Capture the cell that displays the provided text and extract its (X, Y) central coordinate. 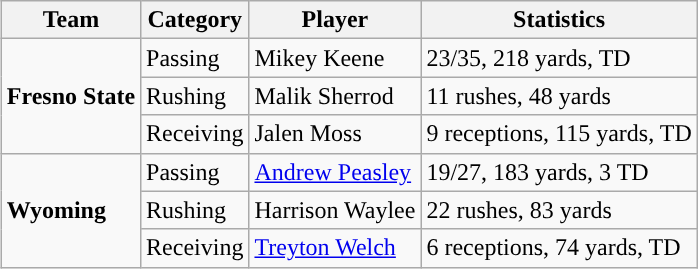
Harrison Waylee (335, 210)
Player (335, 20)
22 rushes, 83 yards (559, 210)
Malik Sherrod (335, 96)
Wyoming (70, 210)
Fresno State (70, 96)
Team (70, 20)
Category (195, 20)
Treyton Welch (335, 248)
11 rushes, 48 yards (559, 96)
Andrew Peasley (335, 172)
6 receptions, 74 yards, TD (559, 248)
9 receptions, 115 yards, TD (559, 134)
23/35, 218 yards, TD (559, 58)
Mikey Keene (335, 58)
Jalen Moss (335, 134)
Statistics (559, 20)
19/27, 183 yards, 3 TD (559, 172)
